Pinpoint the cell where the given text exists, returning its (x, y) midpoint coordinate. 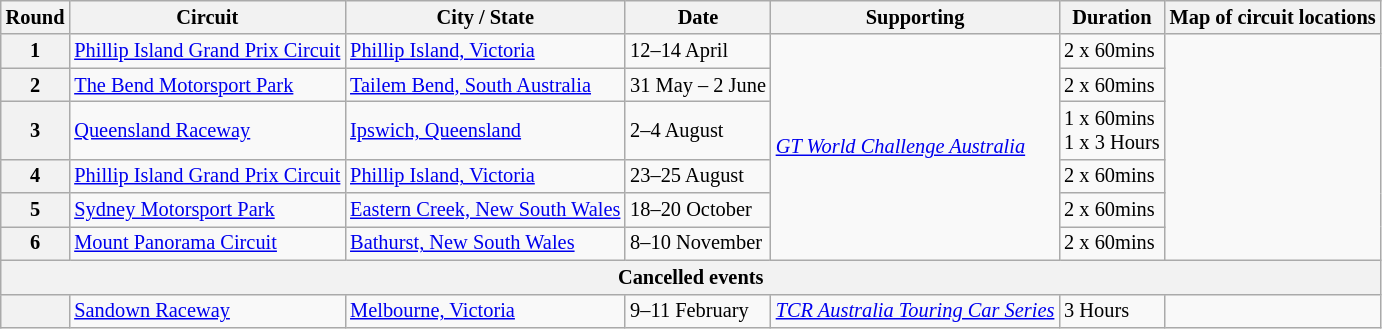
GT World Challenge Australia (915, 147)
3 Hours (1112, 311)
2 (36, 85)
Duration (1112, 17)
3 (36, 130)
Eastern Creek, New South Wales (485, 210)
1 (36, 51)
Queensland Raceway (207, 130)
TCR Australia Touring Car Series (915, 311)
23–25 August (698, 176)
Map of circuit locations (1273, 17)
4 (36, 176)
5 (36, 210)
12–14 April (698, 51)
2–4 August (698, 130)
1 x 60mins1 x 3 Hours (1112, 130)
Ipswich, Queensland (485, 130)
Bathurst, New South Wales (485, 243)
Melbourne, Victoria (485, 311)
Date (698, 17)
Circuit (207, 17)
Round (36, 17)
The Bend Motorsport Park (207, 85)
Supporting (915, 17)
8–10 November (698, 243)
City / State (485, 17)
Cancelled events (691, 277)
31 May – 2 June (698, 85)
Tailem Bend, South Australia (485, 85)
6 (36, 243)
9–11 February (698, 311)
Sydney Motorsport Park (207, 210)
18–20 October (698, 210)
Mount Panorama Circuit (207, 243)
Sandown Raceway (207, 311)
